Identify which cell holds the provided text, then report its (x, y) central coordinate. 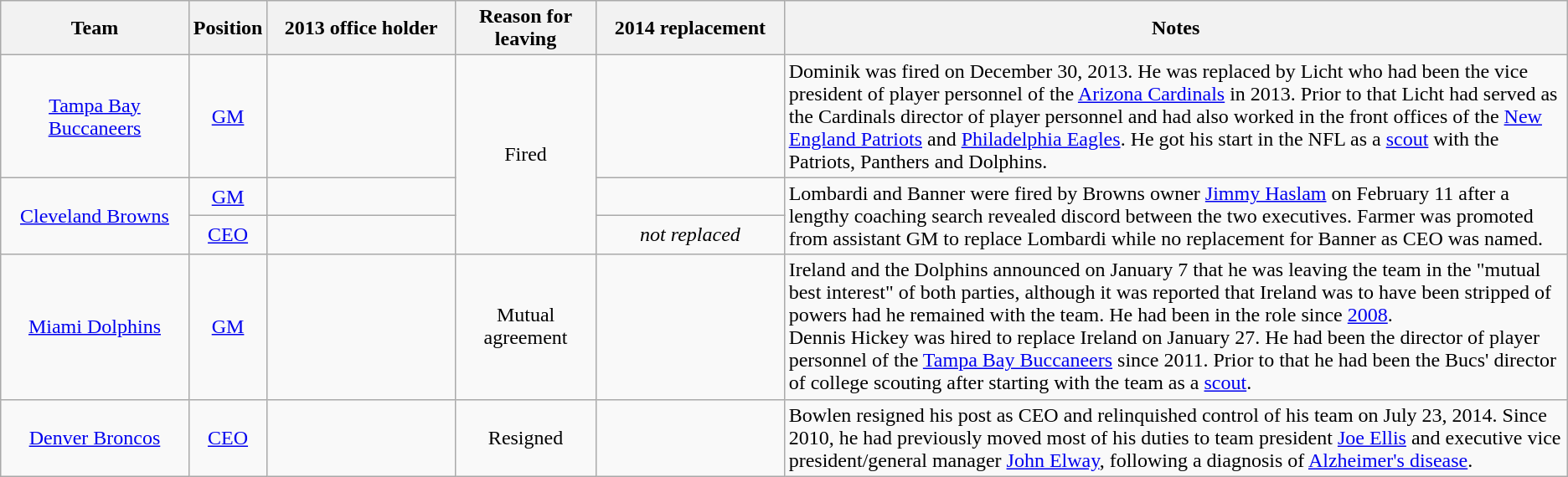
Mutual agreement (525, 326)
Position (228, 28)
Resigned (525, 438)
2013 office holder (361, 28)
Fired (525, 155)
Team (95, 28)
Tampa Bay Buccaneers (95, 116)
Reason for leaving (525, 28)
Miami Dolphins (95, 326)
Cleveland Browns (95, 216)
Notes (1176, 28)
2014 replacement (690, 28)
Denver Broncos (95, 438)
not replaced (690, 235)
